Search for the cell housing the specified text and yield its [X, Y] center coordinate. 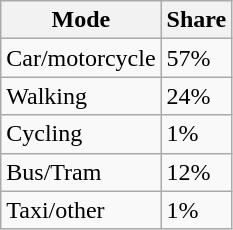
Bus/Tram [81, 172]
24% [196, 96]
12% [196, 172]
Cycling [81, 134]
Share [196, 20]
Taxi/other [81, 210]
57% [196, 58]
Car/motorcycle [81, 58]
Walking [81, 96]
Mode [81, 20]
